Locate the cell with the specified text and output its (x, y) center coordinate. 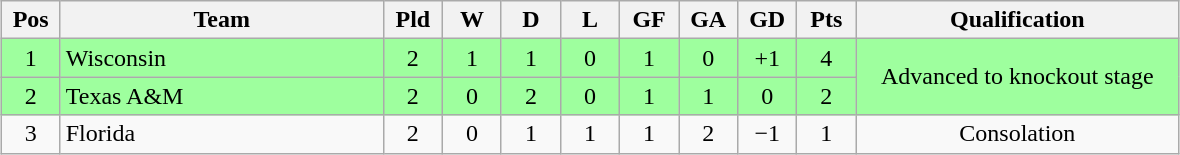
Consolation (1018, 134)
3 (30, 134)
Pld (412, 20)
GF (650, 20)
Florida (222, 134)
Advanced to knockout stage (1018, 77)
W (472, 20)
D (530, 20)
Pos (30, 20)
Qualification (1018, 20)
Team (222, 20)
Texas A&M (222, 96)
GD (768, 20)
−1 (768, 134)
Pts (826, 20)
GA (708, 20)
L (590, 20)
4 (826, 58)
+1 (768, 58)
Wisconsin (222, 58)
